Extract the (x, y) coordinate from the center of the cell holding the provided text.  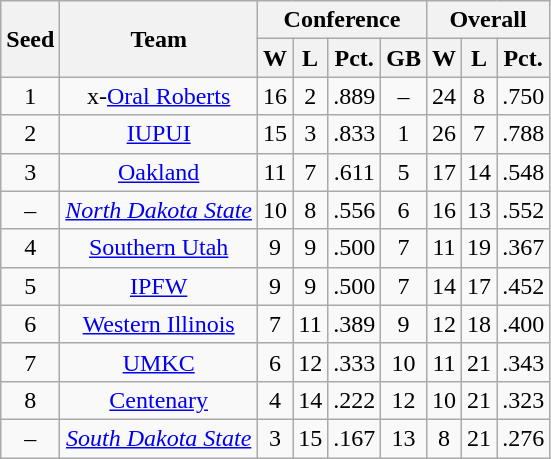
UMKC (159, 362)
.389 (354, 324)
.548 (524, 172)
x-Oral Roberts (159, 96)
Oakland (159, 172)
.323 (524, 400)
.750 (524, 96)
26 (444, 134)
Western Illinois (159, 324)
.552 (524, 210)
.556 (354, 210)
.343 (524, 362)
IPFW (159, 286)
.222 (354, 400)
24 (444, 96)
GB (404, 58)
.833 (354, 134)
.452 (524, 286)
.400 (524, 324)
.889 (354, 96)
Team (159, 39)
Overall (488, 20)
.276 (524, 438)
18 (480, 324)
Seed (30, 39)
.367 (524, 248)
.333 (354, 362)
Southern Utah (159, 248)
North Dakota State (159, 210)
.788 (524, 134)
19 (480, 248)
Centenary (159, 400)
South Dakota State (159, 438)
.167 (354, 438)
Conference (342, 20)
IUPUI (159, 134)
.611 (354, 172)
